Determine the [X, Y] coordinate at the center of the cell enclosing the given text.  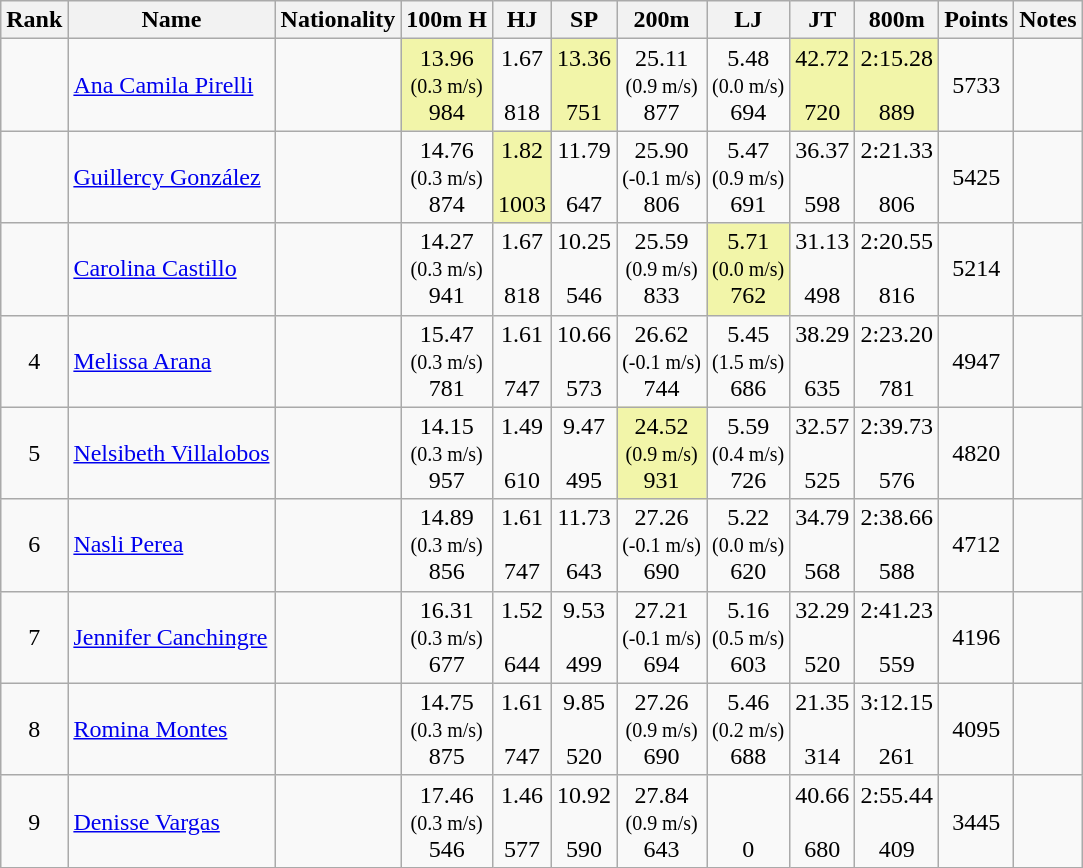
25.59(0.9 m/s)833 [662, 269]
3445 [976, 821]
3:12.15261 [897, 729]
5425 [976, 177]
Ana Camila Pirelli [172, 85]
5.46(0.2 m/s)688 [748, 729]
5.59(0.4 m/s)726 [748, 453]
27.26(-0.1 m/s)690 [662, 545]
Carolina Castillo [172, 269]
1.821003 [522, 177]
Rank [34, 20]
25.90(-0.1 m/s)806 [662, 177]
800m [897, 20]
31.13498 [822, 269]
25.11(0.9 m/s)877 [662, 85]
4 [34, 361]
36.37598 [822, 177]
26.62(-0.1 m/s)744 [662, 361]
LJ [748, 20]
10.25546 [584, 269]
Nasli Perea [172, 545]
2:21.33806 [897, 177]
1.46577 [522, 821]
5.22(0.0 m/s)620 [748, 545]
5.48(0.0 m/s)694 [748, 85]
Name [172, 20]
JT [822, 20]
Nationality [338, 20]
27.21(-0.1 m/s)694 [662, 637]
Guillercy González [172, 177]
17.46(0.3 m/s)546 [447, 821]
SP [584, 20]
Romina Montes [172, 729]
11.79647 [584, 177]
27.26(0.9 m/s)690 [662, 729]
Melissa Arana [172, 361]
14.75(0.3 m/s)875 [447, 729]
5.45(1.5 m/s)686 [748, 361]
32.29520 [822, 637]
100m H [447, 20]
40.66680 [822, 821]
14.15(0.3 m/s)957 [447, 453]
4947 [976, 361]
14.76(0.3 m/s)874 [447, 177]
15.47(0.3 m/s)781 [447, 361]
2:23.20781 [897, 361]
6 [34, 545]
5214 [976, 269]
5733 [976, 85]
Notes [1048, 20]
2:39.73576 [897, 453]
HJ [522, 20]
4196 [976, 637]
1.49610 [522, 453]
Denisse Vargas [172, 821]
4095 [976, 729]
21.35314 [822, 729]
5 [34, 453]
42.72720 [822, 85]
0 [748, 821]
14.27(0.3 m/s)941 [447, 269]
1.52644 [522, 637]
9.53499 [584, 637]
8 [34, 729]
24.52(0.9 m/s)931 [662, 453]
9.47495 [584, 453]
16.31(0.3 m/s)677 [447, 637]
32.57525 [822, 453]
4712 [976, 545]
2:38.66588 [897, 545]
5.71(0.0 m/s)762 [748, 269]
5.47(0.9 m/s)691 [748, 177]
9.85520 [584, 729]
Jennifer Canchingre [172, 637]
7 [34, 637]
Nelsibeth Villalobos [172, 453]
5.16(0.5 m/s)603 [748, 637]
11.73643 [584, 545]
27.84(0.9 m/s)643 [662, 821]
14.89(0.3 m/s)856 [447, 545]
38.29635 [822, 361]
2:15.28889 [897, 85]
10.66573 [584, 361]
4820 [976, 453]
34.79568 [822, 545]
9 [34, 821]
2:41.23559 [897, 637]
13.36751 [584, 85]
Points [976, 20]
200m [662, 20]
2:20.55816 [897, 269]
13.96(0.3 m/s)984 [447, 85]
10.92590 [584, 821]
2:55.44409 [897, 821]
